Pinpoint the cell where the given text exists, returning its [x, y] midpoint coordinate. 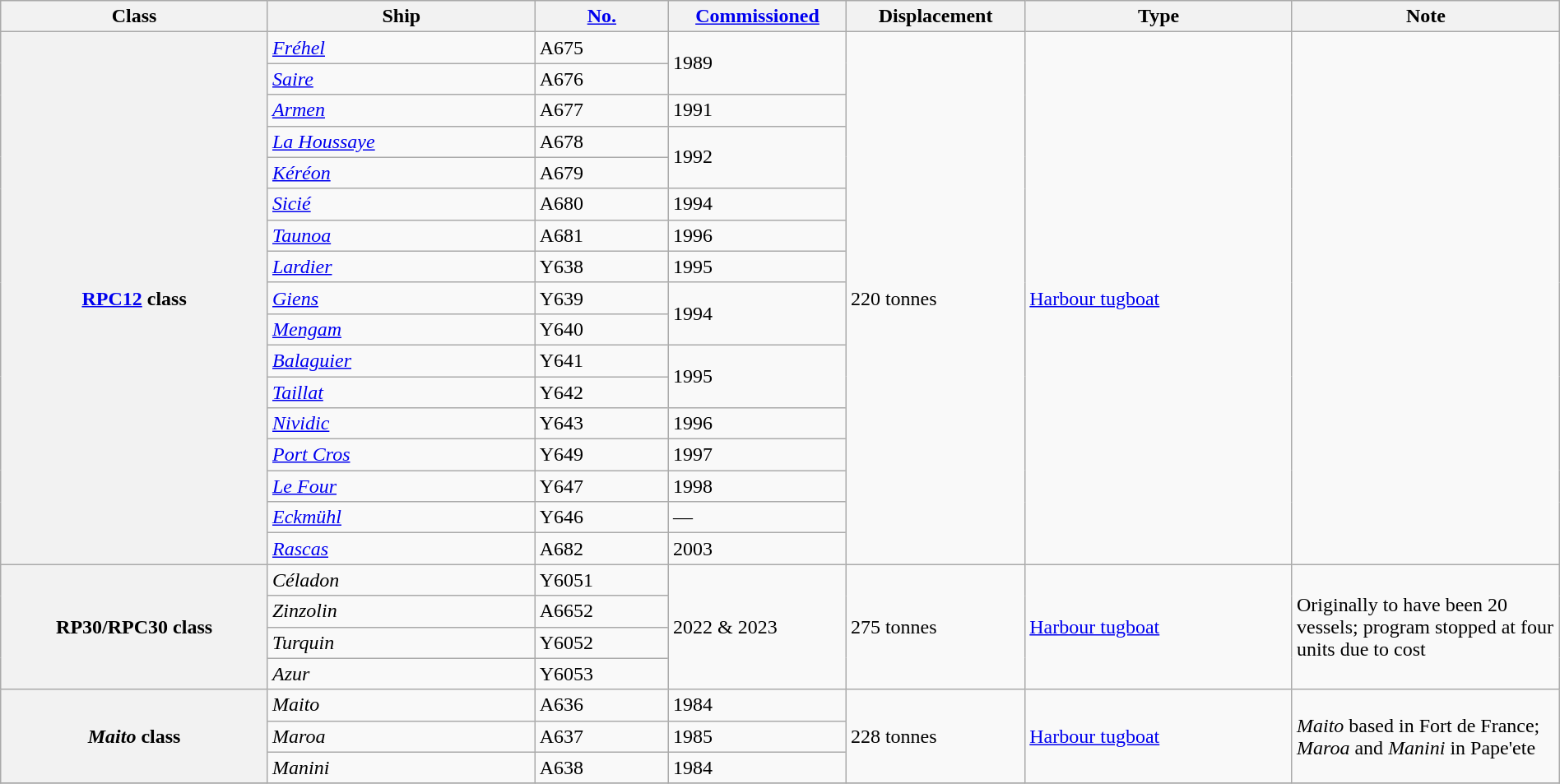
Y6052 [601, 643]
Sicié [402, 204]
Nividic [402, 424]
A637 [601, 736]
Rascas [402, 549]
1985 [758, 736]
A636 [601, 705]
Class [135, 16]
A677 [601, 110]
Y641 [601, 360]
A680 [601, 204]
Y6051 [601, 580]
Maroa [402, 736]
Y640 [601, 329]
— [758, 517]
1992 [758, 157]
Le Four [402, 486]
Taillat [402, 392]
1998 [758, 486]
RPC12 class [135, 298]
220 tonnes [935, 298]
Note [1425, 16]
Port Cros [402, 455]
Manini [402, 768]
Originally to have been 20 vessels; program stopped at four units due to cost [1425, 627]
Y643 [601, 424]
A676 [601, 79]
1997 [758, 455]
Armen [402, 110]
Azur [402, 674]
A638 [601, 768]
A679 [601, 173]
Ship [402, 16]
Saire [402, 79]
Balaguier [402, 360]
Y638 [601, 267]
Y649 [601, 455]
Céladon [402, 580]
Maito class [135, 736]
A682 [601, 549]
1991 [758, 110]
Maito based in Fort de France; Maroa and Manini in Pape'ete [1425, 736]
Y642 [601, 392]
Kéréon [402, 173]
A681 [601, 235]
Zinzolin [402, 611]
2003 [758, 549]
Commissioned [758, 16]
1989 [758, 63]
Y6053 [601, 674]
Displacement [935, 16]
No. [601, 16]
Giens [402, 298]
Fréhel [402, 48]
RP30/RPC30 class [135, 627]
Type [1158, 16]
Taunoa [402, 235]
La Houssaye [402, 141]
A6652 [601, 611]
Lardier [402, 267]
Y639 [601, 298]
A678 [601, 141]
Eckmühl [402, 517]
Turquin [402, 643]
275 tonnes [935, 627]
Y647 [601, 486]
Maito [402, 705]
Y646 [601, 517]
A675 [601, 48]
228 tonnes [935, 736]
2022 & 2023 [758, 627]
Mengam [402, 329]
